Locate the cell with the specified text and output its (x, y) center coordinate. 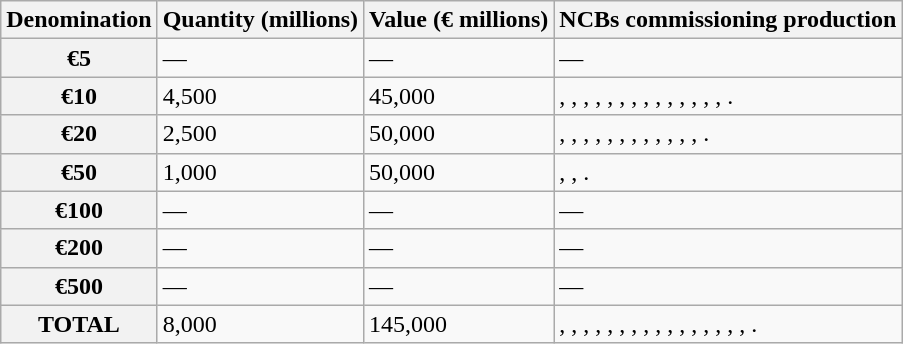
4,500 (260, 96)
€200 (79, 248)
€500 (79, 286)
8,000 (260, 324)
, , , , , , , , , , , , . (728, 134)
TOTAL (79, 324)
€20 (79, 134)
€100 (79, 210)
, , , , , , , , , , , , , , , , . (728, 324)
, , , , , , , , , , , , , , . (728, 96)
Quantity (millions) (260, 20)
NCBs commissioning production (728, 20)
€50 (79, 172)
2,500 (260, 134)
Value (€ millions) (459, 20)
, , . (728, 172)
€10 (79, 96)
1,000 (260, 172)
45,000 (459, 96)
€5 (79, 58)
145,000 (459, 324)
Denomination (79, 20)
